Determine the [X, Y] coordinate at the center of the cell enclosing the given text.  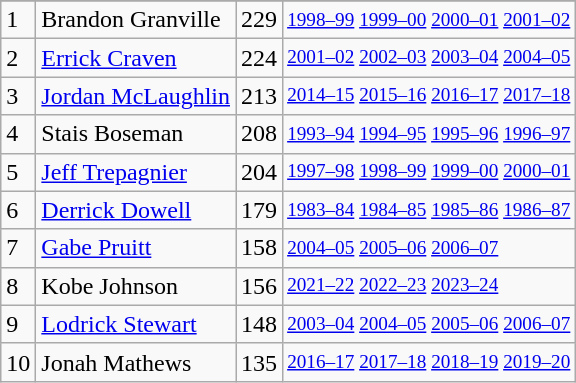
Jordan McLaughlin [136, 96]
2014–15 2015–16 2016–17 2017–18 [429, 96]
213 [260, 96]
4 [18, 134]
2 [18, 58]
Derrick Dowell [136, 210]
2004–05 2005–06 2006–07 [429, 248]
Lodrick Stewart [136, 324]
224 [260, 58]
Brandon Granville [136, 20]
Gabe Pruitt [136, 248]
204 [260, 172]
3 [18, 96]
135 [260, 362]
9 [18, 324]
208 [260, 134]
8 [18, 286]
1998–99 1999–00 2000–01 2001–02 [429, 20]
10 [18, 362]
6 [18, 210]
Jonah Mathews [136, 362]
148 [260, 324]
1983–84 1984–85 1985–86 1986–87 [429, 210]
Errick Craven [136, 58]
2003–04 2004–05 2005–06 2006–07 [429, 324]
2021–22 2022–23 2023–24 [429, 286]
5 [18, 172]
2001–02 2002–03 2003–04 2004–05 [429, 58]
1 [18, 20]
179 [260, 210]
229 [260, 20]
156 [260, 286]
2016–17 2017–18 2018–19 2019–20 [429, 362]
Stais Boseman [136, 134]
158 [260, 248]
1997–98 1998–99 1999–00 2000–01 [429, 172]
7 [18, 248]
Kobe Johnson [136, 286]
1993–94 1994–95 1995–96 1996–97 [429, 134]
Jeff Trepagnier [136, 172]
